Detect which cell encompasses the target text, then output its (x, y) center coordinate. 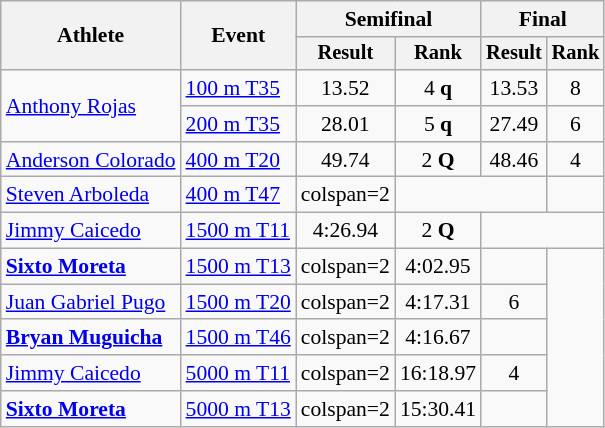
200 m T35 (238, 124)
1500 m T11 (238, 231)
15:30.41 (438, 409)
13.52 (346, 88)
5000 m T11 (238, 373)
48.46 (514, 160)
49.74 (346, 160)
Steven Arboleda (91, 195)
100 m T35 (238, 88)
4:26.94 (346, 231)
4:17.31 (438, 302)
4 q (438, 88)
Final (542, 19)
Anderson Colorado (91, 160)
Anthony Rojas (91, 106)
400 m T47 (238, 195)
28.01 (346, 124)
Semifinal (388, 19)
Event (238, 36)
1500 m T20 (238, 302)
13.53 (514, 88)
27.49 (514, 124)
8 (576, 88)
5000 m T13 (238, 409)
400 m T20 (238, 160)
4:16.67 (438, 338)
Bryan Muguicha (91, 338)
5 q (438, 124)
Athlete (91, 36)
Juan Gabriel Pugo (91, 302)
16:18.97 (438, 373)
4:02.95 (438, 267)
1500 m T13 (238, 267)
1500 m T46 (238, 338)
